Return the [X, Y] coordinate for the center point of the cell that contains the specified text.  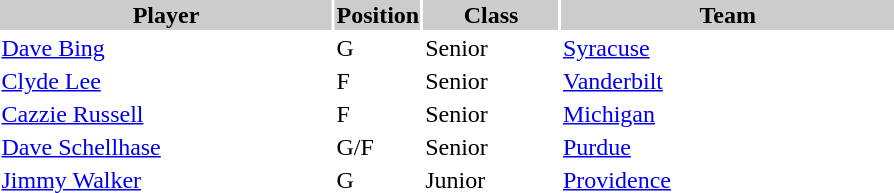
Team [728, 15]
Dave Bing [166, 48]
Position [378, 15]
Player [166, 15]
Vanderbilt [728, 81]
G/F [378, 147]
Syracuse [728, 48]
Class [492, 15]
Purdue [728, 147]
Clyde Lee [166, 81]
Michigan [728, 114]
G [378, 48]
Dave Schellhase [166, 147]
Cazzie Russell [166, 114]
